Return (X, Y) of the center of cell containing provided text 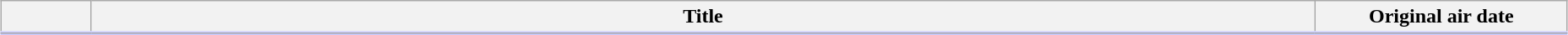
Title (703, 17)
Original air date (1441, 17)
